Detect which cell encompasses the target text, then output its [x, y] center coordinate. 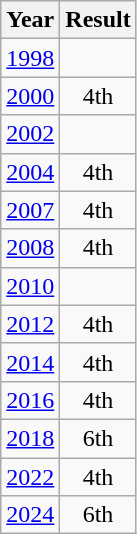
2008 [30, 248]
2004 [30, 172]
2007 [30, 210]
Result [98, 20]
2022 [30, 477]
2010 [30, 286]
Year [30, 20]
2002 [30, 134]
2024 [30, 515]
2000 [30, 96]
2012 [30, 324]
2018 [30, 438]
2014 [30, 362]
2016 [30, 400]
1998 [30, 58]
